Pinpoint the cell where the given text exists, returning its [X, Y] midpoint coordinate. 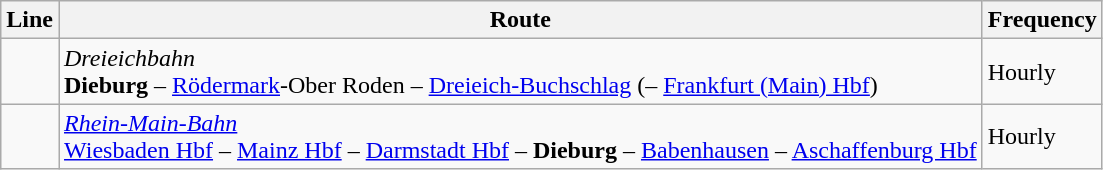
Dreieichbahn Dieburg – Rödermark-Ober Roden – Dreieich-Buchschlag (– Frankfurt (Main) Hbf) [520, 72]
Line [30, 20]
Frequency [1042, 20]
Rhein-Main-Bahn Wiesbaden Hbf – Mainz Hbf – Darmstadt Hbf – Dieburg – Babenhausen – Aschaffenburg Hbf [520, 136]
Route [520, 20]
